Return [X, Y] of the center of cell containing provided text 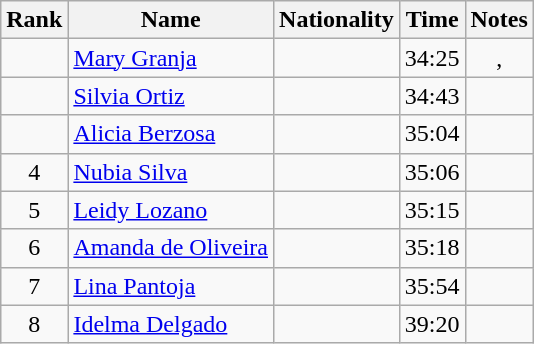
35:54 [432, 286]
34:43 [432, 96]
Amanda de Oliveira [171, 248]
Silvia Ortiz [171, 96]
Idelma Delgado [171, 324]
Nubia Silva [171, 172]
8 [34, 324]
34:25 [432, 58]
, [499, 58]
4 [34, 172]
5 [34, 210]
Name [171, 20]
Leidy Lozano [171, 210]
35:15 [432, 210]
Notes [499, 20]
35:18 [432, 248]
6 [34, 248]
7 [34, 286]
Time [432, 20]
Alicia Berzosa [171, 134]
Mary Granja [171, 58]
Lina Pantoja [171, 286]
Nationality [337, 20]
39:20 [432, 324]
Rank [34, 20]
35:04 [432, 134]
35:06 [432, 172]
